Extract the [X, Y] coordinate from the center of the cell holding the provided text.  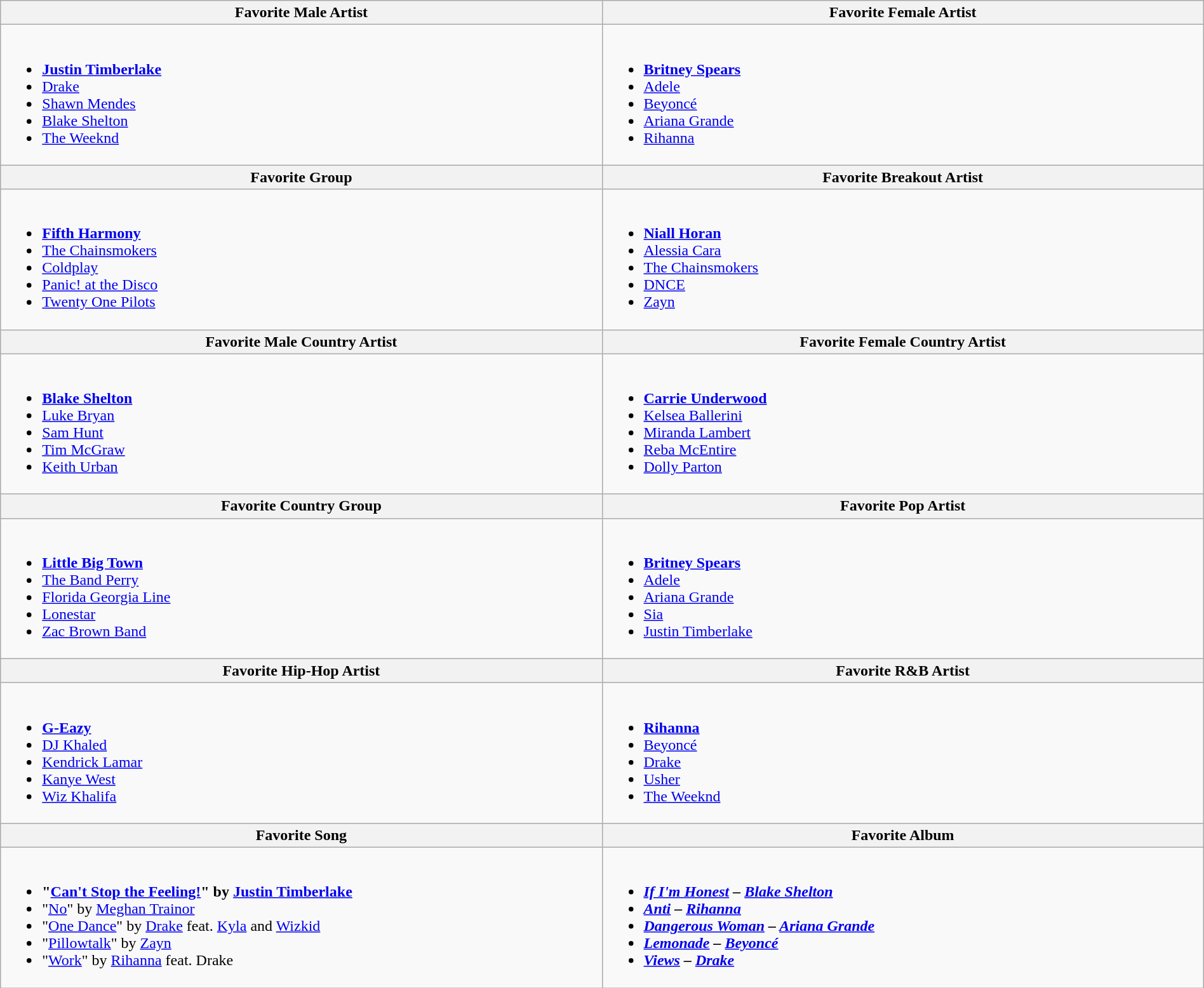
If I'm Honest – Blake SheltonAnti – RihannaDangerous Woman – Ariana GrandeLemonade – BeyoncéViews – Drake [903, 917]
Favorite Breakout Artist [903, 177]
Favorite Pop Artist [903, 506]
Britney SpearsAdeleBeyoncéAriana GrandeRihanna [903, 95]
Favorite Hip-Hop Artist [301, 671]
Favorite Male Artist [301, 13]
Favorite Album [903, 835]
G-EazyDJ KhaledKendrick LamarKanye WestWiz Khalifa [301, 753]
Britney SpearsAdeleAriana GrandeSiaJustin Timberlake [903, 588]
RihannaBeyoncéDrakeUsherThe Weeknd [903, 753]
Blake SheltonLuke BryanSam HuntTim McGrawKeith Urban [301, 424]
Carrie UnderwoodKelsea BalleriniMiranda LambertReba McEntireDolly Parton [903, 424]
Favorite Song [301, 835]
Favorite R&B Artist [903, 671]
Niall HoranAlessia CaraThe ChainsmokersDNCEZayn [903, 259]
Fifth HarmonyThe ChainsmokersColdplayPanic! at the DiscoTwenty One Pilots [301, 259]
Favorite Country Group [301, 506]
Favorite Male Country Artist [301, 342]
Justin TimberlakeDrakeShawn MendesBlake SheltonThe Weeknd [301, 95]
Favorite Female Country Artist [903, 342]
Little Big TownThe Band PerryFlorida Georgia LineLonestarZac Brown Band [301, 588]
Favorite Female Artist [903, 13]
Favorite Group [301, 177]
